Output the [X, Y] coordinate of the center of the cell containing the given text.  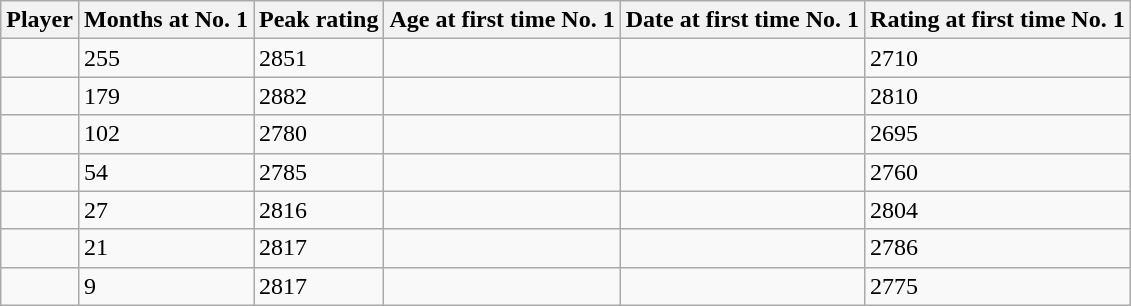
2804 [998, 210]
2760 [998, 172]
2695 [998, 134]
21 [166, 248]
2785 [319, 172]
Months at No. 1 [166, 20]
2775 [998, 286]
2710 [998, 58]
2810 [998, 96]
54 [166, 172]
9 [166, 286]
102 [166, 134]
2882 [319, 96]
Player [40, 20]
2780 [319, 134]
179 [166, 96]
255 [166, 58]
Peak rating [319, 20]
Rating at first time No. 1 [998, 20]
2816 [319, 210]
Date at first time No. 1 [742, 20]
2786 [998, 248]
2851 [319, 58]
27 [166, 210]
Age at first time No. 1 [502, 20]
